From the cell containing the given text, extract its center point as (X, Y) coordinate. 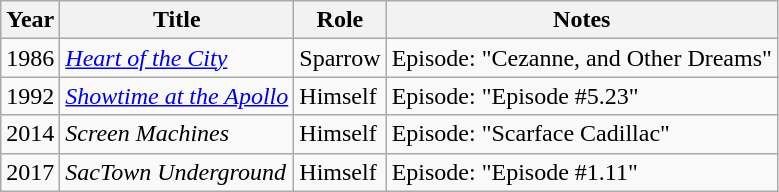
Sparrow (340, 58)
Episode: "Episode #1.11" (582, 172)
Episode: "Scarface Cadillac" (582, 134)
Episode: "Cezanne, and Other Dreams" (582, 58)
Year (30, 20)
Screen Machines (177, 134)
Episode: "Episode #5.23" (582, 96)
Showtime at the Apollo (177, 96)
SacTown Underground (177, 172)
Notes (582, 20)
2017 (30, 172)
1986 (30, 58)
1992 (30, 96)
Heart of the City (177, 58)
Title (177, 20)
Role (340, 20)
2014 (30, 134)
